From the cell containing the given text, extract its center point as [x, y] coordinate. 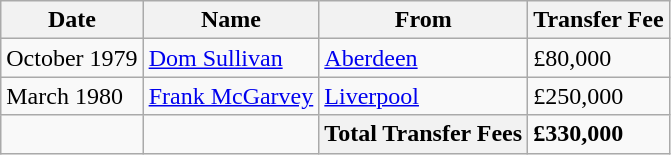
£250,000 [598, 96]
October 1979 [72, 58]
March 1980 [72, 96]
From [424, 20]
Aberdeen [424, 58]
Name [231, 20]
Transfer Fee [598, 20]
Liverpool [424, 96]
Total Transfer Fees [424, 134]
Date [72, 20]
Dom Sullivan [231, 58]
£80,000 [598, 58]
£330,000 [598, 134]
Frank McGarvey [231, 96]
